Extract the [x, y] coordinate from the center of the cell holding the provided text.  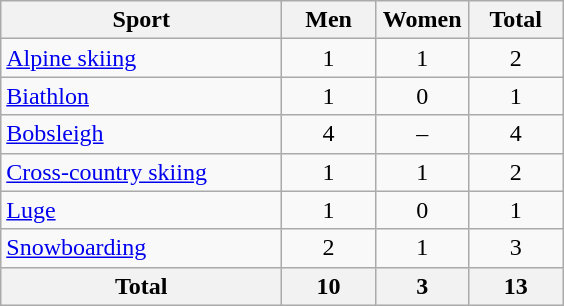
Biathlon [142, 96]
Snowboarding [142, 248]
Cross-country skiing [142, 172]
Men [329, 20]
Bobsleigh [142, 134]
13 [516, 286]
10 [329, 286]
Luge [142, 210]
Women [422, 20]
– [422, 134]
Alpine skiing [142, 58]
Sport [142, 20]
